Find where the given text appears and provide that cell's center as [x, y] coordinate. 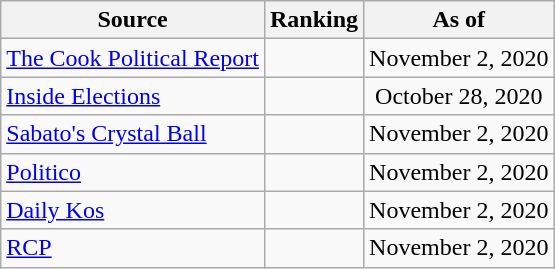
Sabato's Crystal Ball [133, 134]
Source [133, 20]
RCP [133, 248]
Inside Elections [133, 96]
October 28, 2020 [459, 96]
Ranking [314, 20]
The Cook Political Report [133, 58]
Daily Kos [133, 210]
Politico [133, 172]
As of [459, 20]
